Find where the given text appears and provide that cell's center as (X, Y) coordinate. 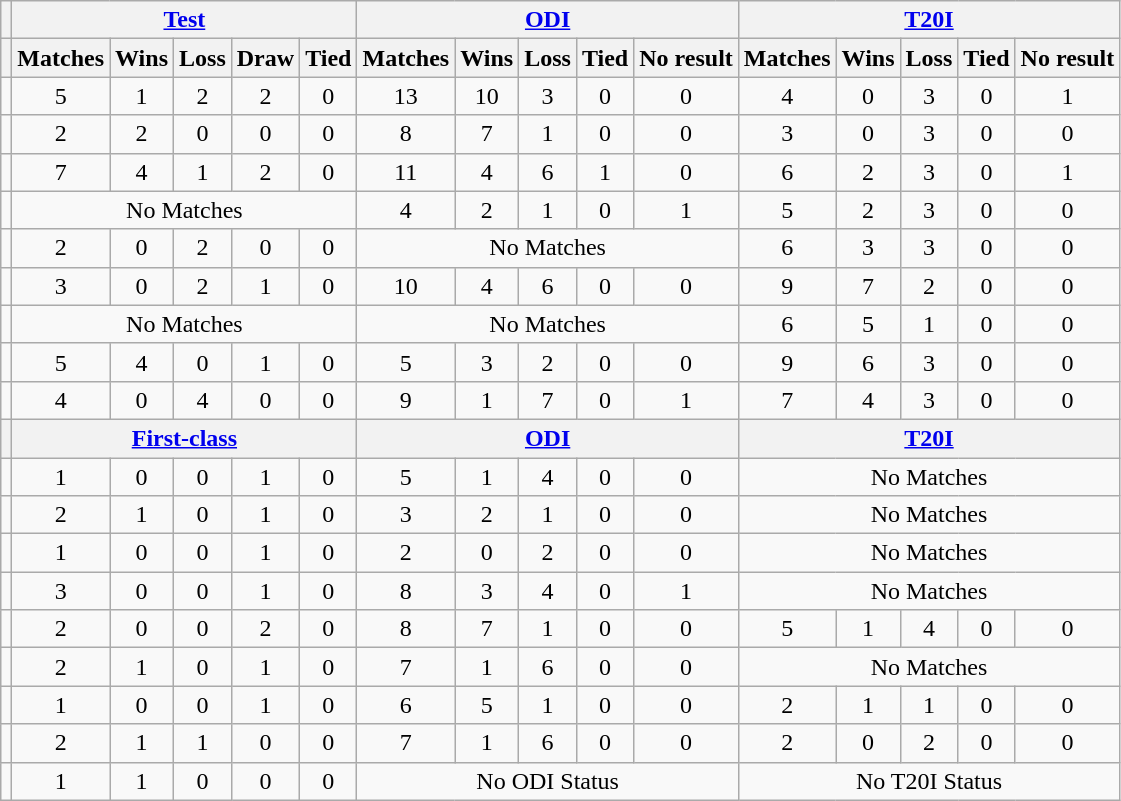
Draw (265, 58)
Test (184, 20)
11 (406, 172)
13 (406, 96)
First-class (184, 438)
No T20I Status (928, 781)
No ODI Status (548, 781)
